Capture the cell that displays the provided text and extract its (X, Y) central coordinate. 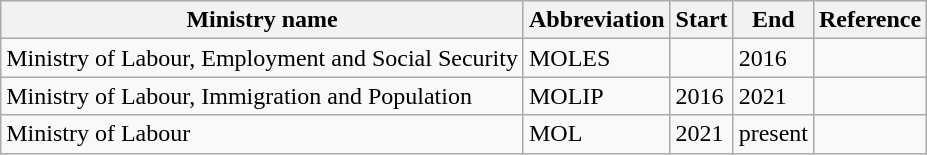
present (773, 134)
MOLIP (596, 96)
Ministry of Labour, Employment and Social Security (262, 58)
Ministry name (262, 20)
Ministry of Labour (262, 134)
MOL (596, 134)
Ministry of Labour, Immigration and Population (262, 96)
Reference (870, 20)
Start (702, 20)
Abbreviation (596, 20)
End (773, 20)
MOLES (596, 58)
